Capture the cell that displays the provided text and extract its [x, y] central coordinate. 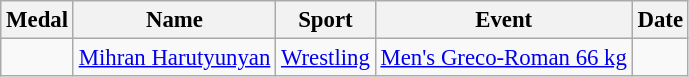
Medal [38, 20]
Sport [326, 20]
Men's Greco-Roman 66 kg [504, 58]
Date [660, 20]
Mihran Harutyunyan [174, 58]
Name [174, 20]
Wrestling [326, 58]
Event [504, 20]
